Identify which cell holds the provided text, then report its [x, y] central coordinate. 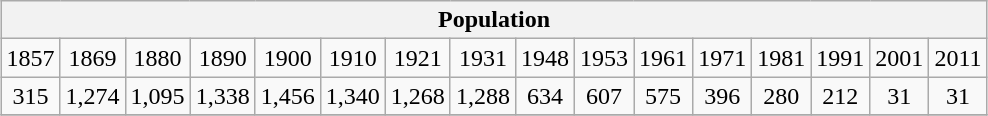
1910 [352, 58]
1961 [664, 58]
396 [722, 96]
Population [494, 20]
1921 [418, 58]
1880 [158, 58]
634 [544, 96]
280 [782, 96]
315 [30, 96]
1,338 [222, 96]
212 [840, 96]
1991 [840, 58]
1,456 [288, 96]
1,274 [92, 96]
607 [604, 96]
2011 [958, 58]
1890 [222, 58]
1857 [30, 58]
1971 [722, 58]
1,268 [418, 96]
1,288 [482, 96]
575 [664, 96]
1,095 [158, 96]
1,340 [352, 96]
1981 [782, 58]
1869 [92, 58]
1900 [288, 58]
1953 [604, 58]
1948 [544, 58]
1931 [482, 58]
2001 [900, 58]
